Return (X, Y) of the center of cell containing provided text 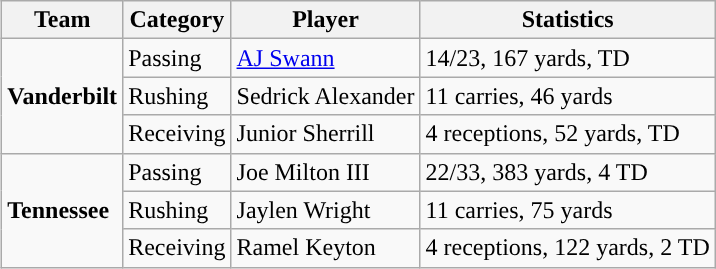
4 receptions, 52 yards, TD (568, 134)
Jaylen Wright (326, 210)
Ramel Keyton (326, 248)
14/23, 167 yards, TD (568, 58)
Joe Milton III (326, 172)
AJ Swann (326, 58)
Sedrick Alexander (326, 96)
4 receptions, 122 yards, 2 TD (568, 248)
11 carries, 46 yards (568, 96)
Team (62, 20)
Player (326, 20)
Category (177, 20)
Junior Sherrill (326, 134)
Tennessee (62, 210)
11 carries, 75 yards (568, 210)
Statistics (568, 20)
22/33, 383 yards, 4 TD (568, 172)
Vanderbilt (62, 96)
